Return [X, Y] of the center of cell containing provided text 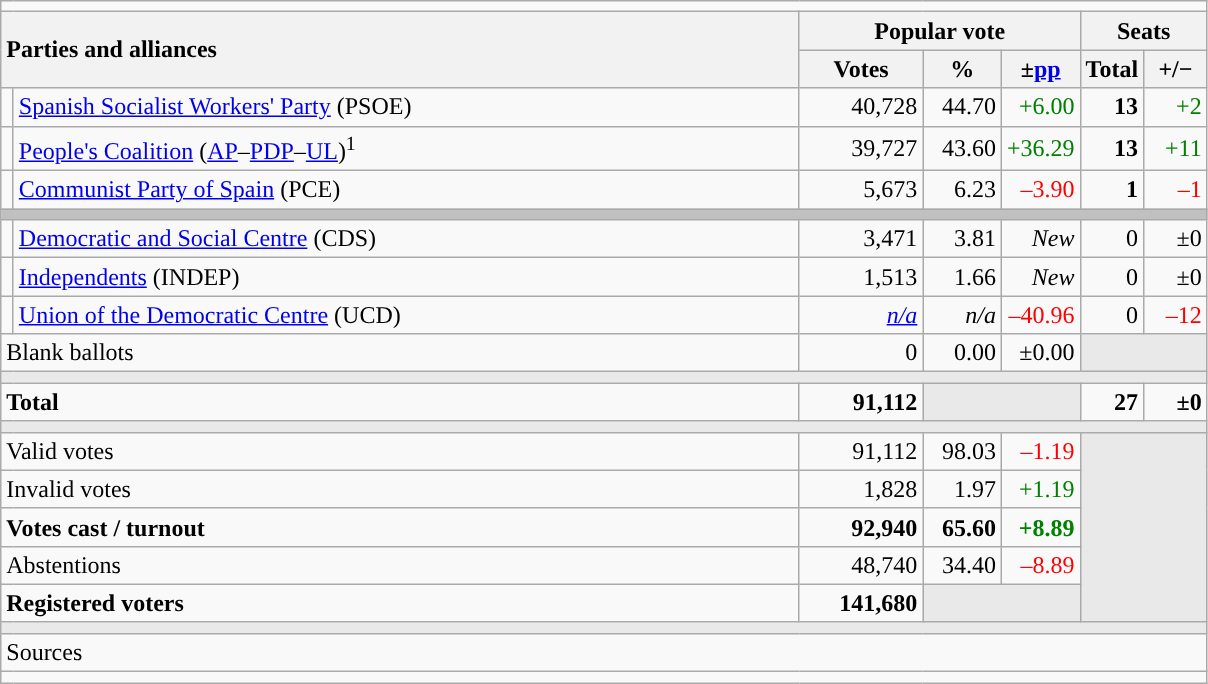
Registered voters [400, 603]
43.60 [962, 148]
Votes [861, 69]
Spanish Socialist Workers' Party (PSOE) [406, 107]
Independents (INDEP) [406, 277]
Seats [1144, 31]
Valid votes [400, 451]
27 [1112, 402]
+1.19 [1040, 489]
+/− [1176, 69]
–1 [1176, 190]
–12 [1176, 315]
39,727 [861, 148]
65.60 [962, 527]
Sources [604, 652]
5,673 [861, 190]
141,680 [861, 603]
6.23 [962, 190]
34.40 [962, 565]
3.81 [962, 239]
1.66 [962, 277]
–40.96 [1040, 315]
–8.89 [1040, 565]
Parties and alliances [400, 50]
1,513 [861, 277]
1 [1112, 190]
+36.29 [1040, 148]
Communist Party of Spain (PCE) [406, 190]
+6.00 [1040, 107]
Invalid votes [400, 489]
–1.19 [1040, 451]
–3.90 [1040, 190]
3,471 [861, 239]
0.00 [962, 353]
Abstentions [400, 565]
% [962, 69]
Popular vote [940, 31]
Votes cast / turnout [400, 527]
Democratic and Social Centre (CDS) [406, 239]
48,740 [861, 565]
+8.89 [1040, 527]
40,728 [861, 107]
Union of the Democratic Centre (UCD) [406, 315]
1.97 [962, 489]
44.70 [962, 107]
Blank ballots [400, 353]
1,828 [861, 489]
People's Coalition (AP–PDP–UL)1 [406, 148]
+2 [1176, 107]
92,940 [861, 527]
±0.00 [1040, 353]
+11 [1176, 148]
±pp [1040, 69]
98.03 [962, 451]
